Extract the [X, Y] coordinate from the center of the cell holding the provided text.  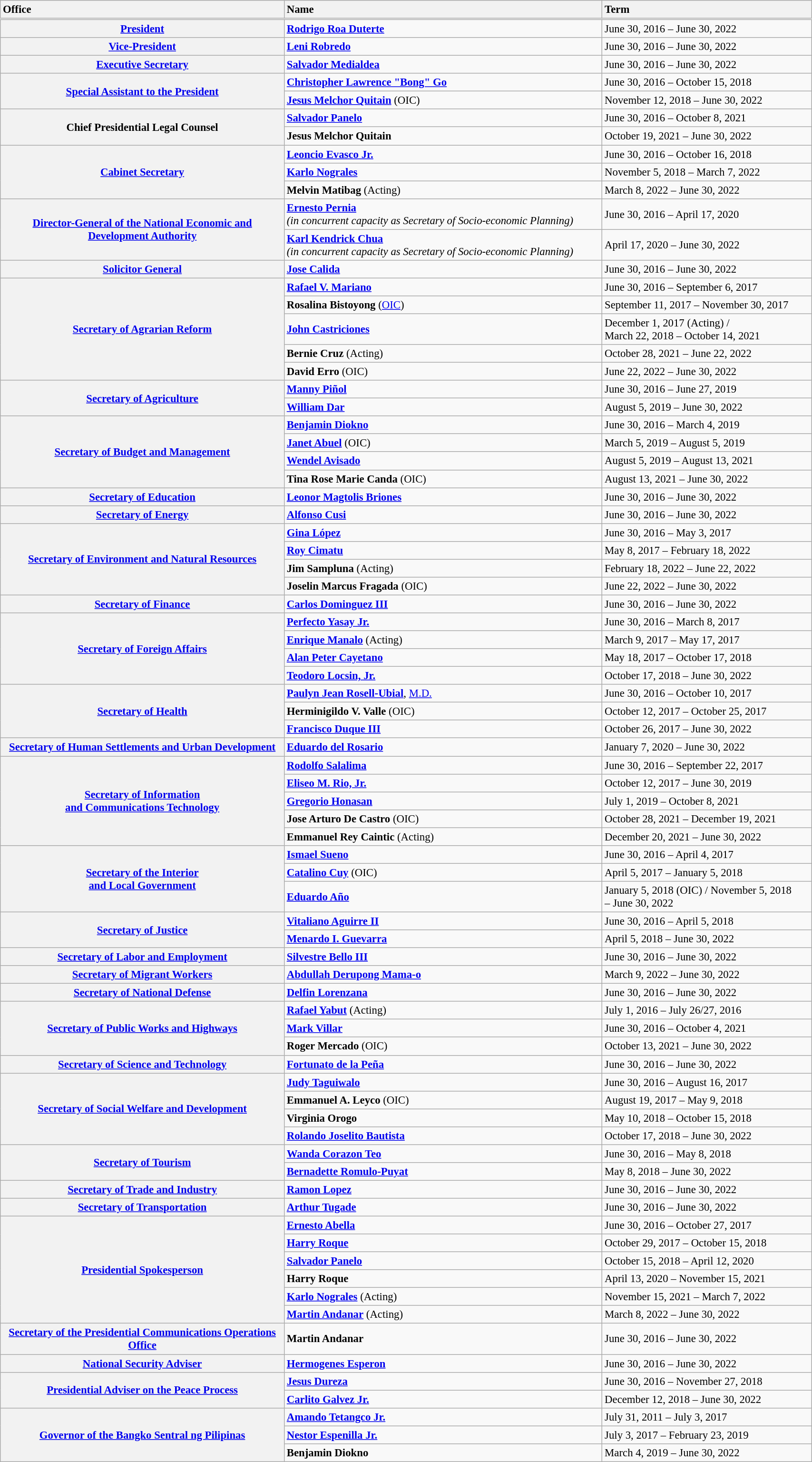
Fortunato de la Peña [443, 1064]
Roger Mercado (OIC) [443, 1047]
Secretary of Human Settlements and Urban Development [143, 747]
October 26, 2017 – June 30, 2022 [707, 730]
David Erro (OIC) [443, 372]
Secretary of Transportation [143, 1207]
December 20, 2021 – June 30, 2022 [707, 837]
Emmanuel A. Leyco (OIC) [443, 1100]
Executive Secretary [143, 65]
March 5, 2019 – August 5, 2019 [707, 443]
Wanda Corazon Teo [443, 1154]
April 5, 2017 – January 5, 2018 [707, 872]
Secretary of Agriculture [143, 398]
Governor of the Bangko Sentral ng Pilipinas [143, 1434]
June 30, 2016 – September 6, 2017 [707, 287]
Vice-President [143, 47]
June 30, 2016 – March 4, 2019 [707, 425]
Delfin Lorenzana [443, 993]
Secretary of Finance [143, 604]
Christopher Lawrence "Bong" Go [443, 82]
Martin Andanar [443, 1339]
Carlos Dominguez III [443, 604]
Perfecto Yasay Jr. [443, 622]
October 12, 2017 – June 30, 2019 [707, 783]
Office [143, 10]
Roy Cimatu [443, 551]
Rodolfo Salalima [443, 765]
June 30, 2016 – April 4, 2017 [707, 855]
August 5, 2019 – June 30, 2022 [707, 407]
Secretary of Energy [143, 514]
May 18, 2017 – October 17, 2018 [707, 658]
April 13, 2020 – November 15, 2021 [707, 1279]
October 28, 2021 – December 19, 2021 [707, 819]
Rosalina Bistoyong (OIC) [443, 305]
Presidential Adviser on the Peace Process [143, 1390]
Term [707, 10]
April 17, 2020 – June 30, 2022 [707, 245]
John Castriciones [443, 329]
June 30, 2016 – October 4, 2021 [707, 1028]
June 30, 2016 – August 16, 2017 [707, 1082]
Secretary of the Presidential Communications Operations Office [143, 1339]
Leni Robredo [443, 47]
May 8, 2018 – June 30, 2022 [707, 1172]
Secretary of Foreign Affairs [143, 649]
July 1, 2016 – July 26/27, 2016 [707, 1010]
Carlito Galvez Jr. [443, 1399]
Silvestre Bello III [443, 957]
November 12, 2018 – June 30, 2022 [707, 100]
Karl Kendrick Chua(in concurrent capacity as Secretary of Socio-economic Planning) [443, 245]
August 5, 2019 – August 13, 2021 [707, 461]
Secretary of Science and Technology [143, 1064]
Secretary of Education [143, 497]
January 7, 2020 – June 30, 2022 [707, 747]
Abdullah Derupong Mama-o [443, 975]
February 18, 2022 – June 22, 2022 [707, 568]
Ismael Sueno [443, 855]
August 13, 2021 – June 30, 2022 [707, 479]
Mark Villar [443, 1028]
June 30, 2016 – April 17, 2020 [707, 214]
Judy Taguiwalo [443, 1082]
Ernesto Abella [443, 1225]
Wendel Avisado [443, 461]
Rodrigo Roa Duterte [443, 29]
Hermogenes Esperon [443, 1363]
Name [443, 10]
Gregorio Honasan [443, 801]
Special Assistant to the President [143, 91]
Eduardo Año [443, 897]
May 8, 2017 – February 18, 2022 [707, 551]
Secretary of Informationand Communications Technology [143, 801]
June 30, 2016 – June 27, 2019 [707, 389]
Nestor Espenilla Jr. [443, 1435]
Secretary of Budget and Management [143, 452]
Gina López [443, 533]
Secretary of Public Works and Highways [143, 1028]
Jesus Dureza [443, 1381]
Eliseo M. Rio, Jr. [443, 783]
June 30, 2016 – October 8, 2021 [707, 119]
Rolando Joselito Bautista [443, 1136]
March 4, 2019 – June 30, 2022 [707, 1453]
Karlo Nograles (Acting) [443, 1297]
June 30, 2016 – October 27, 2017 [707, 1225]
Director-General of the National Economic and Development Authority [143, 229]
June 30, 2016 – March 8, 2017 [707, 622]
Secretary of the Interiorand Local Government [143, 879]
Janet Abuel (OIC) [443, 443]
Secretary of Agrarian Reform [143, 329]
Cabinet Secretary [143, 172]
Secretary of Tourism [143, 1162]
Amando Tetangco Jr. [443, 1417]
William Dar [443, 407]
June 30, 2016 – May 3, 2017 [707, 533]
September 11, 2017 – November 30, 2017 [707, 305]
Menardo I. Guevarra [443, 939]
October 19, 2021 – June 30, 2022 [707, 136]
Ramon Lopez [443, 1189]
June 30, 2016 – October 10, 2017 [707, 693]
June 30, 2016 – October 15, 2018 [707, 82]
Arthur Tugade [443, 1207]
March 9, 2017 – May 17, 2017 [707, 640]
October 15, 2018 – April 12, 2020 [707, 1261]
April 5, 2018 – June 30, 2022 [707, 939]
Karlo Nograles [443, 172]
Enrique Manalo (Acting) [443, 640]
Teodoro Locsin, Jr. [443, 676]
May 10, 2018 – October 15, 2018 [707, 1118]
Salvador Medialdea [443, 65]
Secretary of Justice [143, 930]
Secretary of Environment and Natural Resources [143, 559]
Presidential Spokesperson [143, 1270]
Secretary of Trade and Industry [143, 1189]
Jesus Melchor Quitain [443, 136]
Melvin Matibag (Acting) [443, 190]
National Security Adviser [143, 1363]
Catalino Cuy (OIC) [443, 872]
Martin Andanar (Acting) [443, 1315]
October 12, 2017 – October 25, 2017 [707, 711]
Manny Piñol [443, 389]
Joselin Marcus Fragada (OIC) [443, 586]
June 30, 2016 – October 16, 2018 [707, 154]
Vitaliano Aguirre II [443, 921]
December 1, 2017 (Acting) / March 22, 2018 – October 14, 2021 [707, 329]
Chief Presidential Legal Counsel [143, 128]
March 9, 2022 – June 30, 2022 [707, 975]
Secretary of National Defense [143, 993]
Secretary of Social Welfare and Development [143, 1109]
November 5, 2018 – March 7, 2022 [707, 172]
Secretary of Health [143, 711]
Francisco Duque III [443, 730]
Emmanuel Rey Caintic (Acting) [443, 837]
Ernesto Pernia(in concurrent capacity as Secretary of Socio-economic Planning) [443, 214]
Alan Peter Cayetano [443, 658]
January 5, 2018 (OIC) / November 5, 2018 – June 30, 2022 [707, 897]
November 15, 2021 – March 7, 2022 [707, 1297]
Rafael Yabut (Acting) [443, 1010]
President [143, 29]
July 1, 2019 – October 8, 2021 [707, 801]
Leonor Magtolis Briones [443, 497]
June 30, 2016 – April 5, 2018 [707, 921]
Secretary of Labor and Employment [143, 957]
Leoncio Evasco Jr. [443, 154]
Secretary of Migrant Workers [143, 975]
Herminigildo V. Valle (OIC) [443, 711]
June 30, 2016 – September 22, 2017 [707, 765]
Bernie Cruz (Acting) [443, 354]
Jose Arturo De Castro (OIC) [443, 819]
Virginia Orogo [443, 1118]
Bernadette Romulo-Puyat [443, 1172]
Jesus Melchor Quitain (OIC) [443, 100]
Tina Rose Marie Canda (OIC) [443, 479]
Eduardo del Rosario [443, 747]
July 3, 2017 – February 23, 2019 [707, 1435]
October 29, 2017 – October 15, 2018 [707, 1243]
August 19, 2017 – May 9, 2018 [707, 1100]
Rafael V. Mariano [443, 287]
Solicitor General [143, 269]
Paulyn Jean Rosell-Ubial, M.D. [443, 693]
Jim Sampluna (Acting) [443, 568]
June 30, 2016 – November 27, 2018 [707, 1381]
Alfonso Cusi [443, 514]
Jose Calida [443, 269]
October 13, 2021 – June 30, 2022 [707, 1047]
July 31, 2011 – July 3, 2017 [707, 1417]
October 28, 2021 – June 22, 2022 [707, 354]
December 12, 2018 – June 30, 2022 [707, 1399]
June 30, 2016 – May 8, 2018 [707, 1154]
